Scan for the cell matching the given text and deliver its [X, Y] coordinate at center. 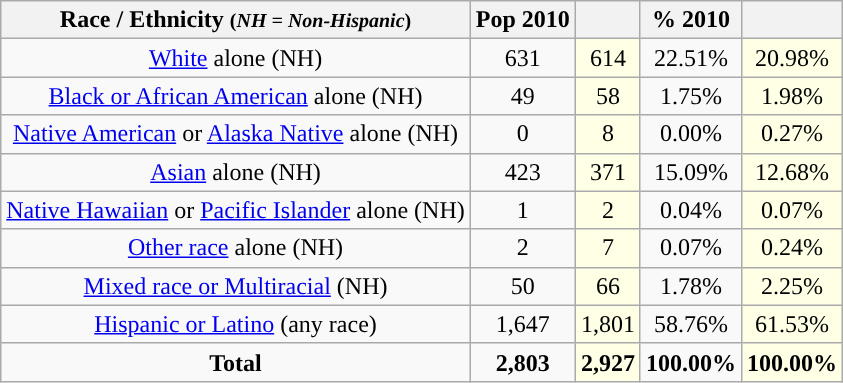
% 2010 [690, 20]
1,647 [522, 324]
1.78% [690, 286]
49 [522, 96]
61.53% [792, 324]
58 [608, 96]
Total [236, 362]
1 [522, 210]
2.25% [792, 286]
58.76% [690, 324]
Black or African American alone (NH) [236, 96]
2,927 [608, 362]
White alone (NH) [236, 58]
Other race alone (NH) [236, 248]
1.98% [792, 96]
Native American or Alaska Native alone (NH) [236, 134]
Hispanic or Latino (any race) [236, 324]
631 [522, 58]
Native Hawaiian or Pacific Islander alone (NH) [236, 210]
0.00% [690, 134]
0 [522, 134]
0.24% [792, 248]
0.27% [792, 134]
Race / Ethnicity (NH = Non-Hispanic) [236, 20]
Pop 2010 [522, 20]
423 [522, 172]
Mixed race or Multiracial (NH) [236, 286]
66 [608, 286]
7 [608, 248]
50 [522, 286]
12.68% [792, 172]
1,801 [608, 324]
8 [608, 134]
614 [608, 58]
1.75% [690, 96]
Asian alone (NH) [236, 172]
22.51% [690, 58]
0.04% [690, 210]
2,803 [522, 362]
20.98% [792, 58]
15.09% [690, 172]
371 [608, 172]
